From the cell containing the given text, extract its center point as (X, Y) coordinate. 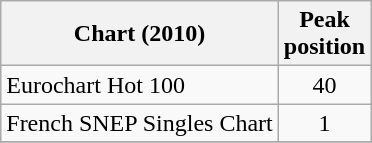
French SNEP Singles Chart (140, 123)
Peakposition (324, 34)
Eurochart Hot 100 (140, 85)
1 (324, 123)
40 (324, 85)
Chart (2010) (140, 34)
